Detect which cell encompasses the target text, then output its (x, y) center coordinate. 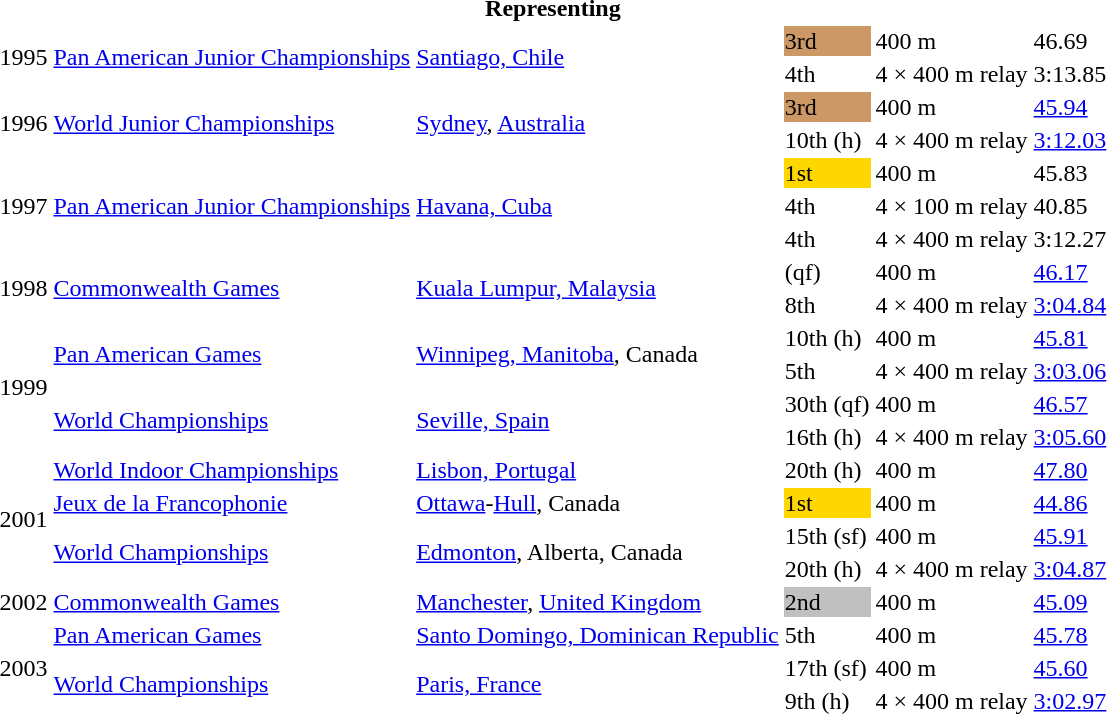
15th (sf) (827, 536)
Lisbon, Portugal (598, 470)
30th (qf) (827, 404)
Edmonton, Alberta, Canada (598, 552)
World Indoor Championships (232, 470)
Santo Domingo, Dominican Republic (598, 635)
2nd (827, 602)
Sydney, Australia (598, 124)
Manchester, United Kingdom (598, 602)
(qf) (827, 272)
Havana, Cuba (598, 206)
Seville, Spain (598, 420)
Kuala Lumpur, Malaysia (598, 288)
Santiago, Chile (598, 58)
Winnipeg, Manitoba, Canada (598, 354)
17th (sf) (827, 668)
16th (h) (827, 437)
Jeux de la Francophonie (232, 503)
4 × 100 m relay (952, 206)
8th (827, 305)
Ottawa-Hull, Canada (598, 503)
World Junior Championships (232, 124)
